Scan for the cell matching the given text and deliver its [X, Y] coordinate at center. 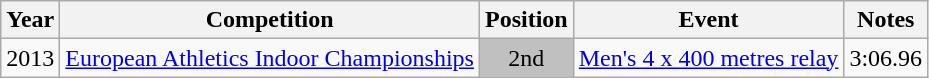
3:06.96 [886, 58]
Notes [886, 20]
Event [708, 20]
European Athletics Indoor Championships [270, 58]
2013 [30, 58]
Year [30, 20]
Position [526, 20]
2nd [526, 58]
Competition [270, 20]
Men's 4 x 400 metres relay [708, 58]
